Search for the cell housing the specified text and yield its (x, y) center coordinate. 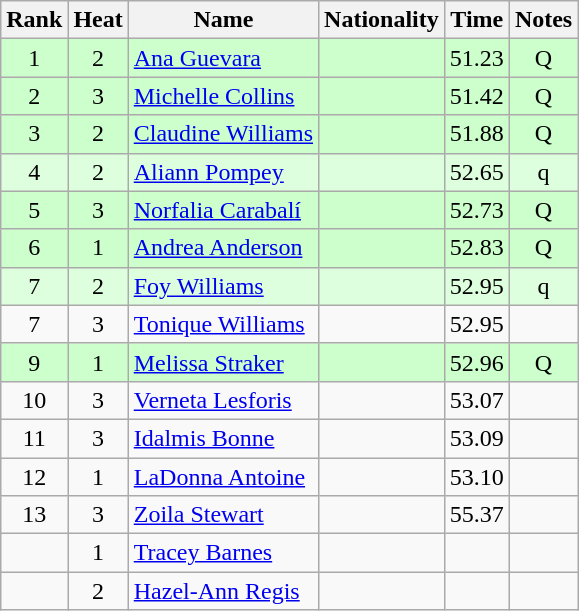
Time (476, 20)
Foy Williams (223, 286)
Name (223, 20)
Nationality (382, 20)
51.23 (476, 58)
Aliann Pompey (223, 172)
Norfalia Carabalí (223, 210)
Heat (98, 20)
Ana Guevara (223, 58)
11 (34, 438)
53.10 (476, 477)
6 (34, 248)
Tonique Williams (223, 324)
Melissa Straker (223, 362)
Notes (543, 20)
13 (34, 515)
10 (34, 400)
Claudine Williams (223, 134)
53.07 (476, 400)
52.73 (476, 210)
12 (34, 477)
51.88 (476, 134)
Idalmis Bonne (223, 438)
51.42 (476, 96)
4 (34, 172)
Tracey Barnes (223, 553)
52.96 (476, 362)
Andrea Anderson (223, 248)
Rank (34, 20)
52.65 (476, 172)
55.37 (476, 515)
9 (34, 362)
LaDonna Antoine (223, 477)
Verneta Lesforis (223, 400)
5 (34, 210)
52.83 (476, 248)
53.09 (476, 438)
Michelle Collins (223, 96)
Zoila Stewart (223, 515)
Hazel-Ann Regis (223, 591)
